For the text-containing cell, return its midpoint in [x, y] coordinate format. 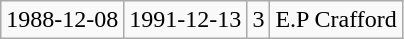
1991-12-13 [186, 20]
3 [258, 20]
1988-12-08 [62, 20]
E.P Crafford [336, 20]
